Output the (X, Y) coordinate of the center of the cell containing the given text.  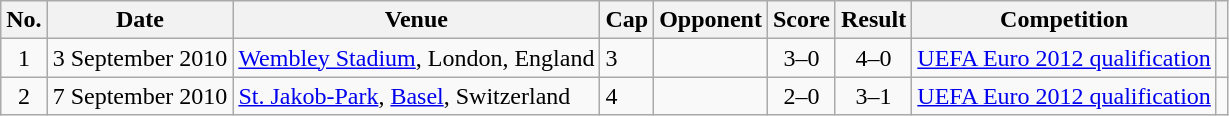
3 (627, 58)
Score (801, 20)
Cap (627, 20)
Wembley Stadium, London, England (416, 58)
2–0 (801, 96)
St. Jakob-Park, Basel, Switzerland (416, 96)
3–1 (873, 96)
Opponent (711, 20)
4–0 (873, 58)
7 September 2010 (140, 96)
Date (140, 20)
No. (24, 20)
Result (873, 20)
3–0 (801, 58)
3 September 2010 (140, 58)
Venue (416, 20)
4 (627, 96)
2 (24, 96)
1 (24, 58)
Competition (1064, 20)
